Extract the [X, Y] coordinate from the center of the cell holding the provided text.  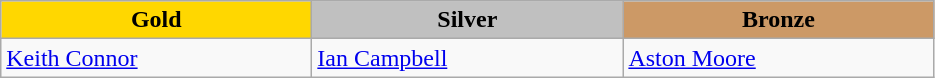
Keith Connor [156, 58]
Ian Campbell [468, 58]
Silver [468, 20]
Aston Moore [778, 58]
Bronze [778, 20]
Gold [156, 20]
